Return the (x, y) coordinate for the center point of the cell that contains the specified text.  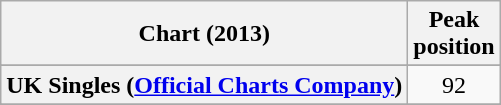
UK Singles (Official Charts Company) (204, 85)
Chart (2013) (204, 34)
92 (454, 85)
Peakposition (454, 34)
